Provide the (x, y) coordinate of the cell's center where the given text is located.  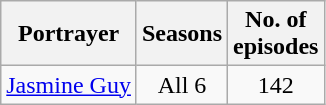
All 6 (182, 85)
142 (276, 85)
Seasons (182, 34)
Portrayer (69, 34)
No. of episodes (276, 34)
Jasmine Guy (69, 85)
